Locate the cell with the specified text and output its [X, Y] center coordinate. 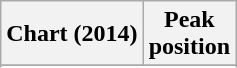
Chart (2014) [72, 34]
Peakposition [189, 34]
